Scan for the cell matching the given text and deliver its (x, y) coordinate at center. 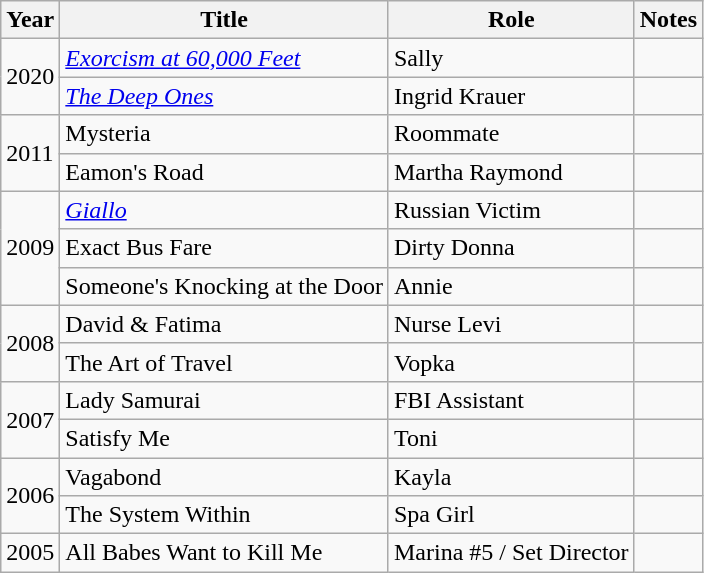
Spa Girl (511, 515)
Title (224, 20)
The System Within (224, 515)
2006 (30, 496)
Ingrid Krauer (511, 96)
Roommate (511, 134)
David & Fatima (224, 324)
Marina #5 / Set Director (511, 553)
2011 (30, 153)
Kayla (511, 477)
Lady Samurai (224, 400)
Vopka (511, 362)
2005 (30, 553)
Vagabond (224, 477)
Mysteria (224, 134)
Toni (511, 438)
Exorcism at 60,000 Feet (224, 58)
Martha Raymond (511, 172)
All Babes Want to Kill Me (224, 553)
FBI Assistant (511, 400)
Nurse Levi (511, 324)
Eamon's Road (224, 172)
2008 (30, 343)
Role (511, 20)
2020 (30, 77)
Notes (668, 20)
Giallo (224, 210)
Someone's Knocking at the Door (224, 286)
2009 (30, 248)
Exact Bus Fare (224, 248)
Annie (511, 286)
Year (30, 20)
2007 (30, 419)
The Deep Ones (224, 96)
Russian Victim (511, 210)
The Art of Travel (224, 362)
Satisfy Me (224, 438)
Sally (511, 58)
Dirty Donna (511, 248)
